Return the [X, Y] coordinate for the center point of the cell that contains the specified text.  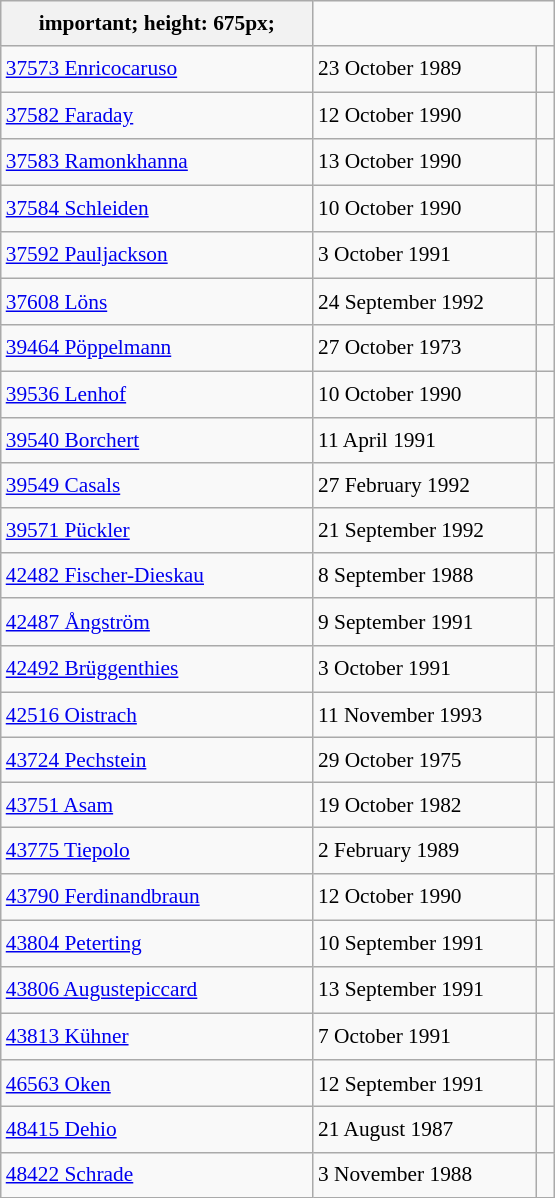
37582 Faraday [157, 116]
3 November 1988 [424, 1174]
27 February 1992 [424, 486]
43806 Augustepiccard [157, 990]
43751 Asam [157, 804]
8 September 1988 [424, 576]
19 October 1982 [424, 804]
9 September 1991 [424, 622]
48415 Dehio [157, 1130]
37584 Schleiden [157, 208]
43775 Tiepolo [157, 850]
39549 Casals [157, 486]
43813 Kühner [157, 1036]
43790 Ferdinandbraun [157, 896]
42482 Fischer-Dieskau [157, 576]
37583 Ramonkhanna [157, 162]
11 April 1991 [424, 440]
39536 Lenhof [157, 394]
13 September 1991 [424, 990]
10 September 1991 [424, 944]
37573 Enricocaruso [157, 68]
46563 Oken [157, 1084]
39464 Pöppelmann [157, 348]
29 October 1975 [424, 760]
23 October 1989 [424, 68]
11 November 1993 [424, 714]
42516 Oistrach [157, 714]
42492 Brüggenthies [157, 668]
39540 Borchert [157, 440]
7 October 1991 [424, 1036]
42487 Ångström [157, 622]
37608 Löns [157, 302]
important; height: 675px; [157, 24]
48422 Schrade [157, 1174]
43804 Peterting [157, 944]
13 October 1990 [424, 162]
21 August 1987 [424, 1130]
27 October 1973 [424, 348]
2 February 1989 [424, 850]
39571 Pückler [157, 530]
21 September 1992 [424, 530]
24 September 1992 [424, 302]
12 September 1991 [424, 1084]
43724 Pechstein [157, 760]
37592 Pauljackson [157, 256]
